Determine the [X, Y] coordinate at the center of the cell enclosing the given text.  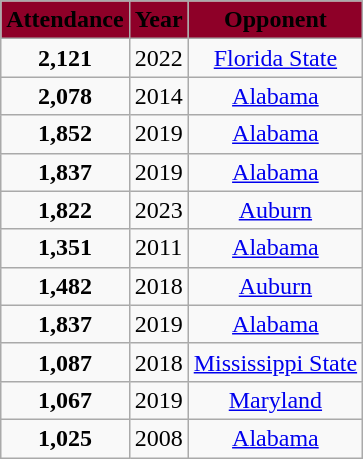
Florida State [275, 58]
1,087 [65, 362]
1,822 [65, 210]
1,351 [65, 248]
Maryland [275, 400]
2014 [158, 96]
2,078 [65, 96]
Attendance [65, 20]
Mississippi State [275, 362]
1,852 [65, 134]
Year [158, 20]
2022 [158, 58]
2023 [158, 210]
2008 [158, 438]
2011 [158, 248]
Opponent [275, 20]
1,025 [65, 438]
2,121 [65, 58]
1,067 [65, 400]
1,482 [65, 286]
